Search for the cell housing the specified text and yield its (x, y) center coordinate. 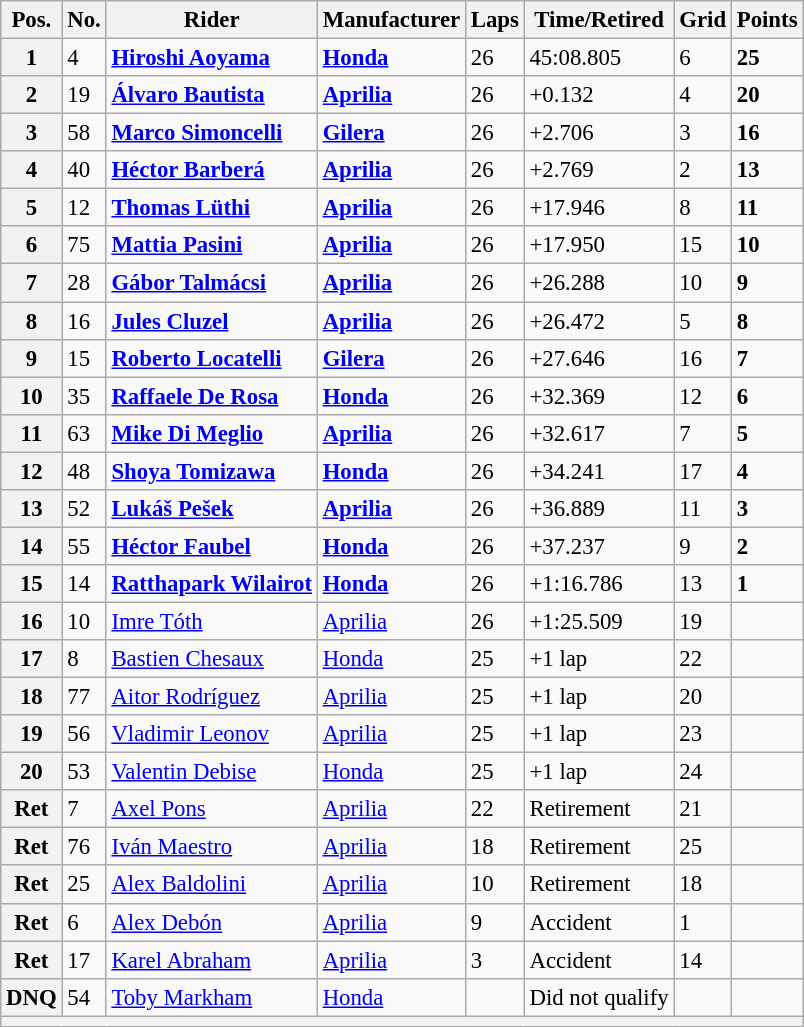
Valentin Debise (212, 772)
75 (84, 245)
58 (84, 133)
+17.950 (599, 245)
Gábor Talmácsi (212, 283)
Raffaele De Rosa (212, 396)
Pos. (32, 20)
+32.369 (599, 396)
+26.288 (599, 283)
+36.889 (599, 509)
Karel Abraham (212, 960)
+17.946 (599, 208)
Laps (494, 20)
+32.617 (599, 433)
Mattia Pasini (212, 245)
Grid (702, 20)
40 (84, 170)
77 (84, 697)
Did not qualify (599, 997)
55 (84, 546)
Hiroshi Aoyama (212, 58)
Iván Maestro (212, 847)
21 (702, 809)
+37.237 (599, 546)
+34.241 (599, 471)
45:08.805 (599, 58)
Alex Baldolini (212, 885)
Aitor Rodríguez (212, 697)
Thomas Lüthi (212, 208)
76 (84, 847)
Marco Simoncelli (212, 133)
Imre Tóth (212, 621)
Time/Retired (599, 20)
23 (702, 734)
24 (702, 772)
63 (84, 433)
Shoya Tomizawa (212, 471)
Héctor Faubel (212, 546)
Axel Pons (212, 809)
+27.646 (599, 358)
+26.472 (599, 321)
Jules Cluzel (212, 321)
Bastien Chesaux (212, 659)
28 (84, 283)
Lukáš Pešek (212, 509)
No. (84, 20)
56 (84, 734)
52 (84, 509)
Points (766, 20)
Álvaro Bautista (212, 95)
48 (84, 471)
Mike Di Meglio (212, 433)
53 (84, 772)
Rider (212, 20)
+0.132 (599, 95)
Héctor Barberá (212, 170)
+2.706 (599, 133)
Ratthapark Wilairot (212, 584)
Roberto Locatelli (212, 358)
+1:16.786 (599, 584)
35 (84, 396)
54 (84, 997)
Alex Debón (212, 922)
Toby Markham (212, 997)
DNQ (32, 997)
Manufacturer (391, 20)
+1:25.509 (599, 621)
Vladimir Leonov (212, 734)
+2.769 (599, 170)
